Scan for the cell matching the given text and deliver its [X, Y] coordinate at center. 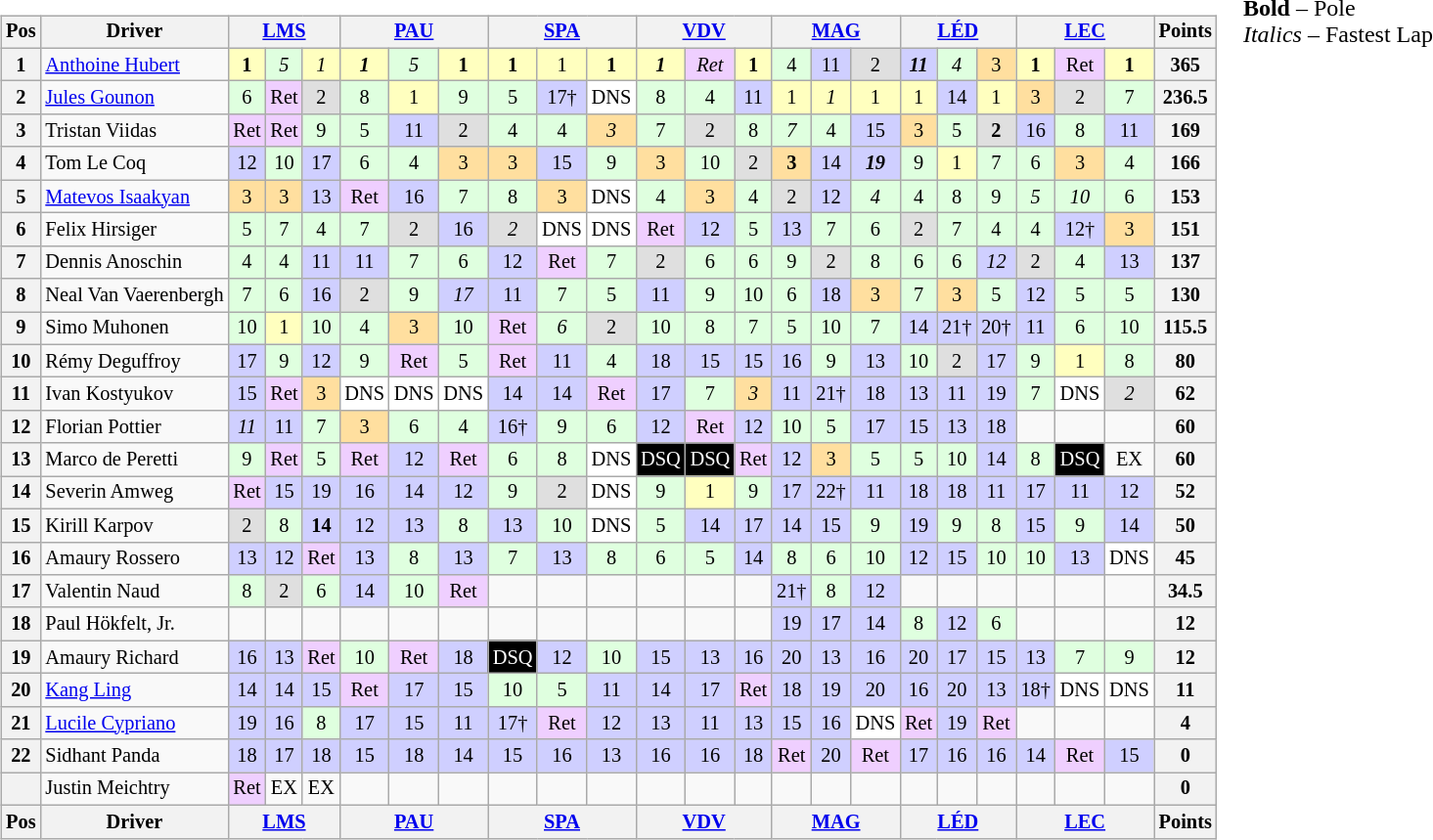
130 [1186, 295]
Matevos Isaakyan [134, 197]
Paul Hökfelt, Jr. [134, 624]
Amaury Rossero [134, 558]
Florian Pottier [134, 427]
22† [830, 493]
Simo Muhonen [134, 329]
Anthoine Hubert [134, 65]
Ivan Kostyukov [134, 394]
Rémy Deguffroy [134, 361]
Amaury Richard [134, 657]
169 [1186, 131]
18† [1036, 690]
166 [1186, 163]
Marco de Peretti [134, 460]
115.5 [1186, 329]
151 [1186, 230]
80 [1186, 361]
Neal Van Vaerenbergh [134, 295]
Severin Amweg [134, 493]
Tom Le Coq [134, 163]
Justin Meichtry [134, 789]
12† [1080, 230]
Felix Hirsiger [134, 230]
153 [1186, 197]
45 [1186, 558]
Valentin Naud [134, 592]
365 [1186, 65]
62 [1186, 394]
34.5 [1186, 592]
Kirill Karpov [134, 525]
52 [1186, 493]
20† [996, 329]
137 [1186, 262]
Kang Ling [134, 690]
Lucile Cypriano [134, 723]
Dennis Anoschin [134, 262]
21 [21, 723]
236.5 [1186, 98]
Jules Gounon [134, 98]
50 [1186, 525]
22 [21, 756]
Sidhant Panda [134, 756]
16† [513, 427]
Tristan Viidas [134, 131]
